Return (x, y) of the center of cell containing provided text 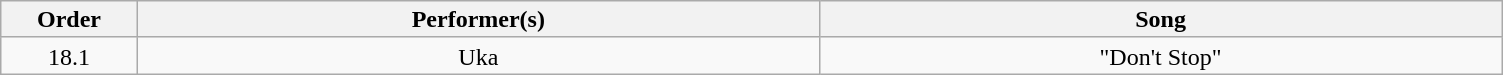
Uka (478, 56)
Performer(s) (478, 20)
"Don't Stop" (1160, 56)
18.1 (69, 56)
Song (1160, 20)
Order (69, 20)
